Identify which cell holds the provided text, then report its [x, y] central coordinate. 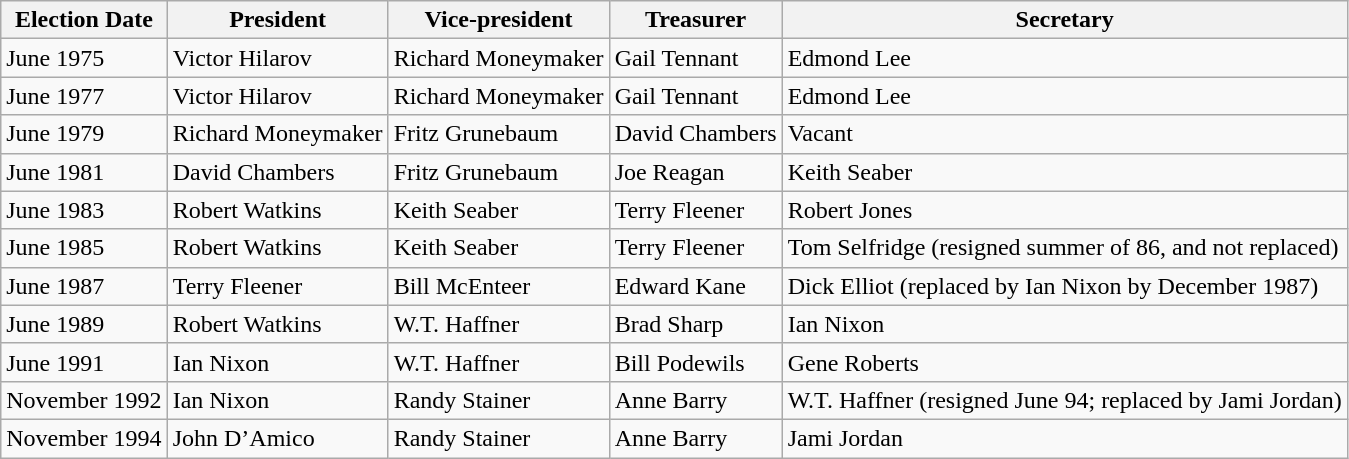
Secretary [1064, 20]
Robert Jones [1064, 210]
June 1987 [84, 286]
Bill McEnteer [498, 286]
Gene Roberts [1064, 362]
Election Date [84, 20]
John D’Amico [278, 438]
November 1994 [84, 438]
June 1977 [84, 96]
November 1992 [84, 400]
Tom Selfridge (resigned summer of 86, and not replaced) [1064, 248]
Vice-president [498, 20]
June 1979 [84, 134]
Dick Elliot (replaced by Ian Nixon by December 1987) [1064, 286]
June 1983 [84, 210]
June 1985 [84, 248]
Joe Reagan [696, 172]
June 1989 [84, 324]
Brad Sharp [696, 324]
Treasurer [696, 20]
Vacant [1064, 134]
June 1975 [84, 58]
Bill Podewils [696, 362]
June 1991 [84, 362]
June 1981 [84, 172]
W.T. Haffner (resigned June 94; replaced by Jami Jordan) [1064, 400]
President [278, 20]
Edward Kane [696, 286]
Jami Jordan [1064, 438]
